Identify which cell holds the provided text, then report its [x, y] central coordinate. 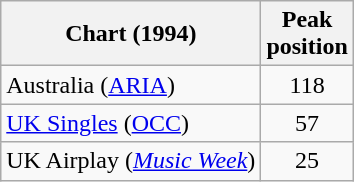
Chart (1994) [131, 34]
25 [307, 161]
118 [307, 85]
UK Airplay (Music Week) [131, 161]
UK Singles (OCC) [131, 123]
Australia (ARIA) [131, 85]
Peakposition [307, 34]
57 [307, 123]
